Scan for the cell matching the given text and deliver its (x, y) coordinate at center. 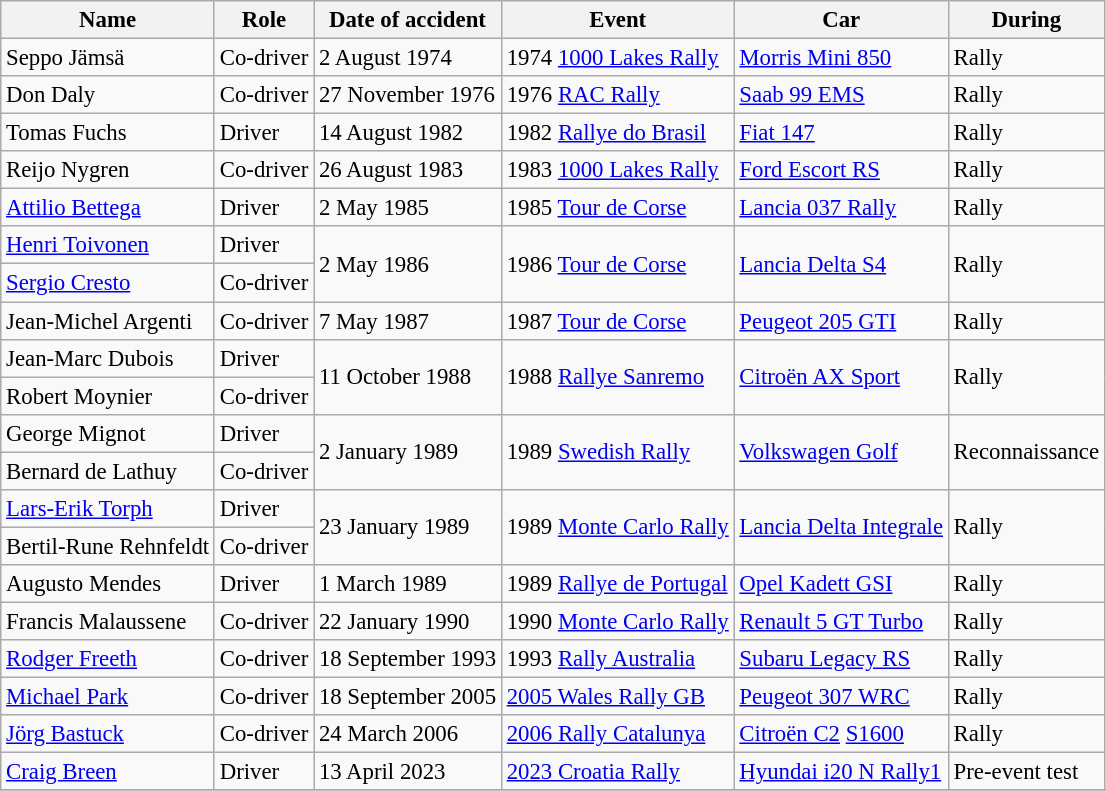
2005 Wales Rally GB (618, 697)
Henri Toivonen (108, 245)
Peugeot 205 GTI (841, 321)
Hyundai i20 N Rally1 (841, 772)
Michael Park (108, 697)
2 May 1985 (408, 208)
Jörg Bastuck (108, 734)
Peugeot 307 WRC (841, 697)
1988 Rallye Sanremo (618, 376)
Ford Escort RS (841, 170)
Reijo Nygren (108, 170)
2 August 1974 (408, 58)
Augusto Mendes (108, 584)
1982 Rallye do Brasil (618, 133)
1987 Tour de Corse (618, 321)
1985 Tour de Corse (618, 208)
Reconnaissance (1026, 452)
2006 Rally Catalunya (618, 734)
Opel Kadett GSI (841, 584)
Tomas Fuchs (108, 133)
1989 Monte Carlo Rally (618, 528)
1993 Rally Australia (618, 659)
13 April 2023 (408, 772)
2023 Croatia Rally (618, 772)
Name (108, 20)
22 January 1990 (408, 621)
Subaru Legacy RS (841, 659)
Bernard de Lathuy (108, 471)
Fiat 147 (841, 133)
1986 Tour de Corse (618, 264)
Jean-Marc Dubois (108, 358)
Craig Breen (108, 772)
1 March 1989 (408, 584)
26 August 1983 (408, 170)
Lars-Erik Torph (108, 509)
1990 Monte Carlo Rally (618, 621)
Attilio Bettega (108, 208)
14 August 1982 (408, 133)
Citroën AX Sport (841, 376)
Don Daly (108, 95)
Citroën C2 S1600 (841, 734)
27 November 1976 (408, 95)
Pre-event test (1026, 772)
2 January 1989 (408, 452)
Saab 99 EMS (841, 95)
During (1026, 20)
Renault 5 GT Turbo (841, 621)
George Mignot (108, 433)
1989 Swedish Rally (618, 452)
Sergio Cresto (108, 283)
Seppo Jämsä (108, 58)
Role (264, 20)
7 May 1987 (408, 321)
Rodger Freeth (108, 659)
18 September 1993 (408, 659)
Lancia Delta Integrale (841, 528)
11 October 1988 (408, 376)
Bertil-Rune Rehnfeldt (108, 546)
1989 Rallye de Portugal (618, 584)
18 September 2005 (408, 697)
Jean-Michel Argenti (108, 321)
Morris Mini 850 (841, 58)
Event (618, 20)
1974 1000 Lakes Rally (618, 58)
Francis Malaussene (108, 621)
Car (841, 20)
Robert Moynier (108, 396)
Volkswagen Golf (841, 452)
1983 1000 Lakes Rally (618, 170)
Date of accident (408, 20)
1976 RAC Rally (618, 95)
24 March 2006 (408, 734)
23 January 1989 (408, 528)
Lancia 037 Rally (841, 208)
Lancia Delta S4 (841, 264)
2 May 1986 (408, 264)
